Find where the given text appears and provide that cell's center as (x, y) coordinate. 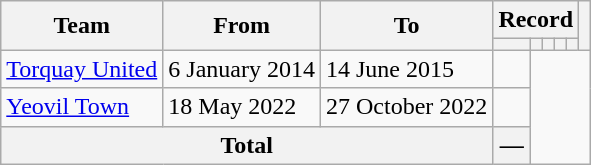
18 May 2022 (242, 107)
6 January 2014 (242, 69)
14 June 2015 (406, 69)
To (406, 26)
— (512, 145)
Total (247, 145)
From (242, 26)
Record (536, 20)
Torquay United (82, 69)
Team (82, 26)
Yeovil Town (82, 107)
27 October 2022 (406, 107)
